Search for the cell housing the specified text and yield its [x, y] center coordinate. 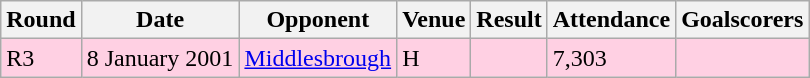
Venue [434, 20]
Round [41, 20]
8 January 2001 [160, 58]
H [434, 58]
Middlesbrough [318, 58]
R3 [41, 58]
Result [509, 20]
7,303 [611, 58]
Date [160, 20]
Opponent [318, 20]
Goalscorers [742, 20]
Attendance [611, 20]
